Pinpoint the cell where the given text exists, returning its (x, y) midpoint coordinate. 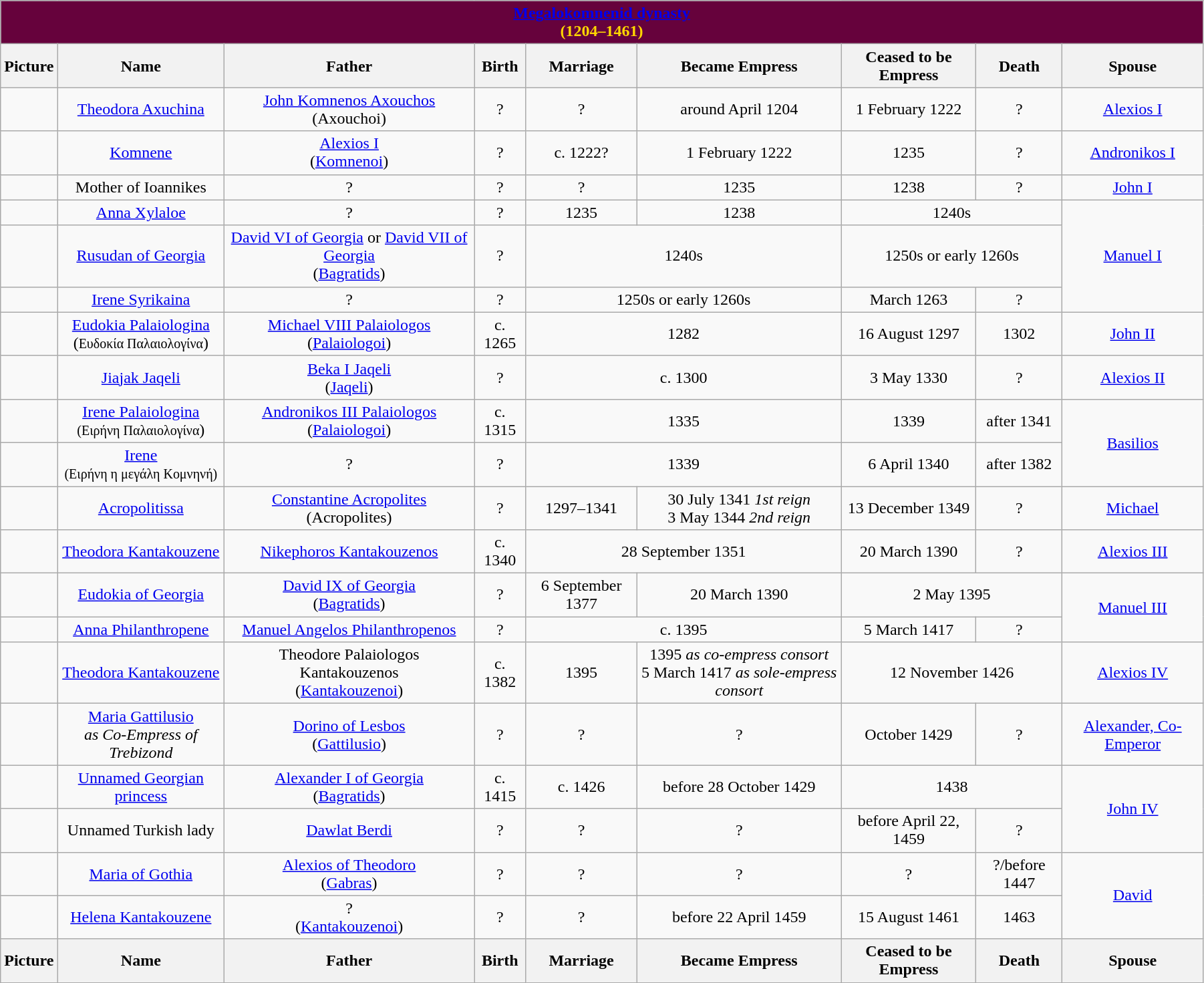
Maria of Gothia (141, 874)
Manuel Angelos Philanthropenos (349, 629)
1282 (684, 334)
c. 1315 (500, 421)
Rusudan of Georgia (141, 256)
Alexios I (1133, 110)
5 March 1417 (909, 629)
Dawlat Berdi (349, 830)
John I (1133, 187)
around April 1204 (739, 110)
1297–1341 (581, 508)
March 1263 (909, 299)
Alexios IV (1133, 673)
6 September 1377 (581, 595)
12 November 1426 (951, 673)
Unnamed Turkish lady (141, 830)
Alexios II (1133, 377)
3 May 1330 (909, 377)
John II (1133, 334)
Theodore Palaiologos Kantakouzenos(Kantakouzenoi) (349, 673)
Dorino of Lesbos(Gattilusio) (349, 734)
Andronikos III Palaiologos(Palaiologoi) (349, 421)
before 22 April 1459 (739, 917)
Komnene (141, 152)
1335 (684, 421)
Theodora Axuchina (141, 110)
1302 (1020, 334)
before 28 October 1429 (739, 787)
13 December 1349 (909, 508)
Helena Kantakouzene (141, 917)
Michael (1133, 508)
Anna Philanthropene (141, 629)
October 1429 (909, 734)
Manuel III (1133, 608)
Alexios of Theodoro(Gabras) (349, 874)
Alexios III (1133, 552)
Alexios I(Komnenoi) (349, 152)
John IV (1133, 809)
1395 (581, 673)
1463 (1020, 917)
Eudokia of Georgia (141, 595)
Michael VIII Palaiologos(Palaiologoi) (349, 334)
Andronikos I (1133, 152)
6 April 1340 (909, 464)
Beka I Jaqeli(Jaqeli) (349, 377)
Nikephoros Kantakouzenos (349, 552)
Megalokomnenid dynasty (1204–1461) (602, 23)
Irene Syrikaina (141, 299)
Acropolitissa (141, 508)
John Komnenos Axouchos(Axouchoi) (349, 110)
Basilios (1133, 442)
c. 1340 (500, 552)
1395 as co-empress consort5 March 1417 as sole-empress consort (739, 673)
c. 1300 (684, 377)
2 May 1395 (951, 595)
Jiajak Jaqeli (141, 377)
c. 1415 (500, 787)
Alexander, Co-Emperor (1133, 734)
c. 1426 (581, 787)
Eudokia Palaiologina(Ευδοκία Παλαιολογίνα) (141, 334)
after 1382 (1020, 464)
Alexander I of Georgia(Bagratids) (349, 787)
30 July 1341 1st reign3 May 1344 2nd reign (739, 508)
David IX of Georgia(Bagratids) (349, 595)
Mother of Ioannikes (141, 187)
after 1341 (1020, 421)
Irene Palaiologina(Ειρήνη Παλαιολογίνα) (141, 421)
c. 1222? (581, 152)
c. 1382 (500, 673)
Maria Gattilusioas Co-Empress of Trebizond (141, 734)
1438 (951, 787)
Manuel I (1133, 256)
David VI of Georgia or David VII of Georgia(Bagratids) (349, 256)
Constantine Acropolites(Acropolites) (349, 508)
Unnamed Georgian princess (141, 787)
c. 1265 (500, 334)
28 September 1351 (684, 552)
before April 22, 1459 (909, 830)
15 August 1461 (909, 917)
Anna Xylaloe (141, 213)
?(Kantakouzenoi) (349, 917)
David (1133, 895)
?/before 1447 (1020, 874)
c. 1395 (684, 629)
Irene(Ειρήνη η μεγάλη Κομνηνή) (141, 464)
16 August 1297 (909, 334)
